Detect which cell encompasses the target text, then output its (x, y) center coordinate. 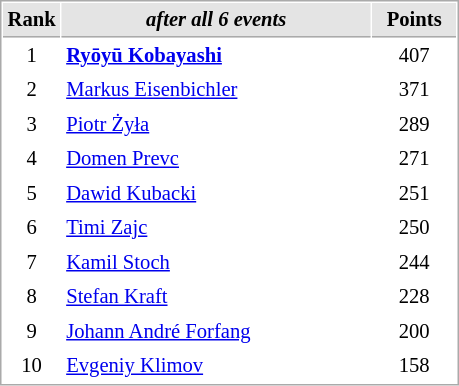
Johann André Forfang (216, 332)
9 (32, 332)
371 (414, 90)
Dawid Kubacki (216, 194)
Markus Eisenbichler (216, 90)
407 (414, 56)
Domen Prevc (216, 158)
5 (32, 194)
7 (32, 262)
1 (32, 56)
228 (414, 296)
Points (414, 20)
10 (32, 366)
8 (32, 296)
Ryōyū Kobayashi (216, 56)
2 (32, 90)
Timi Zajc (216, 228)
289 (414, 124)
200 (414, 332)
6 (32, 228)
244 (414, 262)
Kamil Stoch (216, 262)
3 (32, 124)
4 (32, 158)
250 (414, 228)
251 (414, 194)
Piotr Żyła (216, 124)
Rank (32, 20)
158 (414, 366)
after all 6 events (216, 20)
Evgeniy Klimov (216, 366)
Stefan Kraft (216, 296)
271 (414, 158)
